Detect which cell encompasses the target text, then output its [x, y] center coordinate. 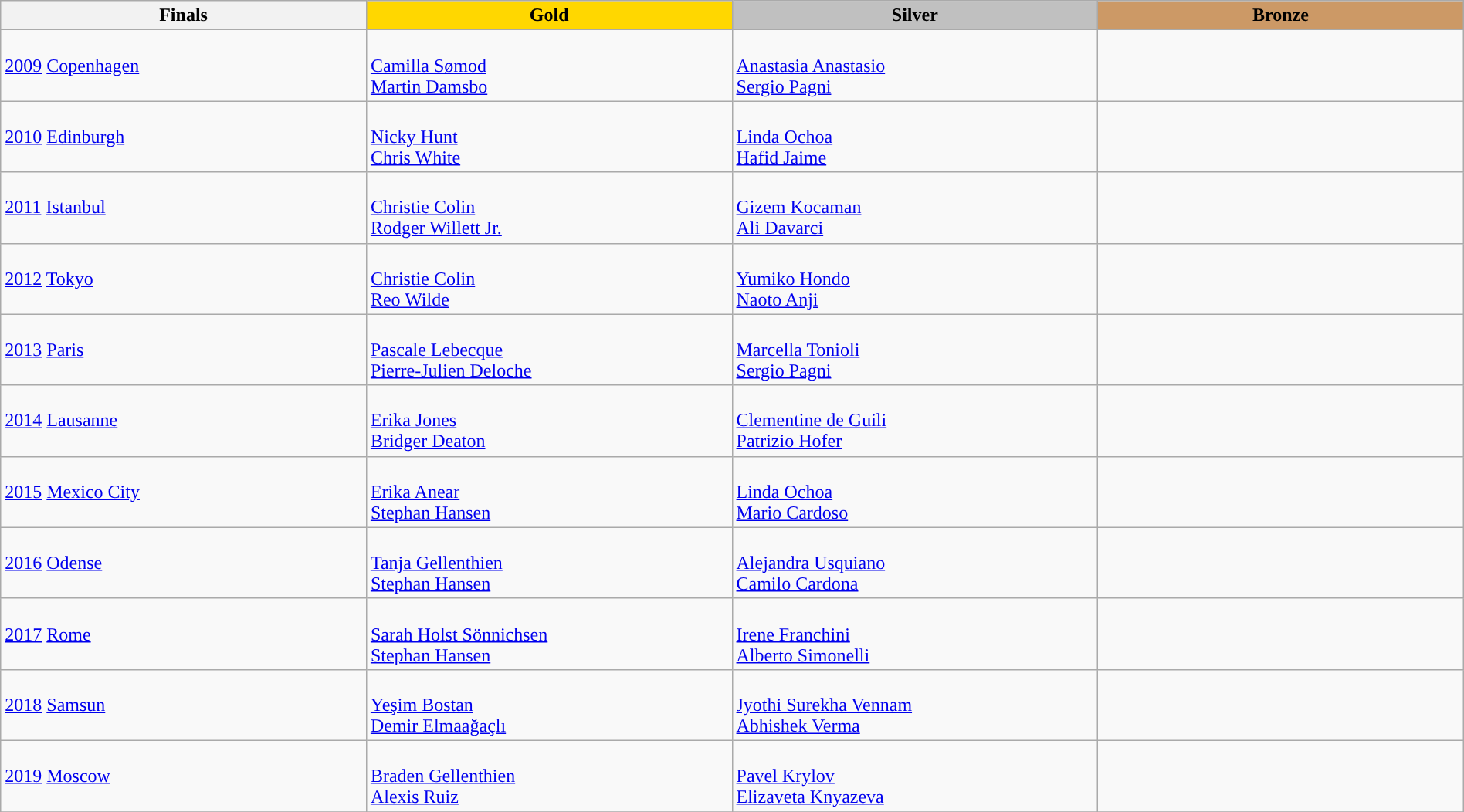
2017 Rome [184, 634]
Linda Ochoa Mario Cardoso [915, 492]
2013 Paris [184, 350]
Nicky Hunt Chris White [549, 137]
2010 Edinburgh [184, 137]
Erika Jones Bridger Deaton [549, 421]
Gold [549, 15]
Tanja Gellenthien Stephan Hansen [549, 563]
2011 Istanbul [184, 208]
Jyothi Surekha Vennam Abhishek Verma [915, 705]
Yumiko Hondo Naoto Anji [915, 279]
Camilla Sømod Martin Damsbo [549, 66]
2015 Mexico City [184, 492]
Sarah Holst Sönnichsen Stephan Hansen [549, 634]
Alejandra Usquiano Camilo Cardona [915, 563]
Braden Gellenthien Alexis Ruiz [549, 776]
Christie Colin Rodger Willett Jr. [549, 208]
Bronze [1281, 15]
Clementine de Guili Patrizio Hofer [915, 421]
Pavel Krylov Elizaveta Knyazeva [915, 776]
2019 Moscow [184, 776]
2014 Lausanne [184, 421]
2018 Samsun [184, 705]
2009 Copenhagen [184, 66]
Silver [915, 15]
Pascale Lebecque Pierre-Julien Deloche [549, 350]
Yeşim Bostan Demir Elmaağaçlı [549, 705]
Anastasia Anastasio Sergio Pagni [915, 66]
Gizem Kocaman Ali Davarci [915, 208]
2016 Odense [184, 563]
Finals [184, 15]
Christie Colin Reo Wilde [549, 279]
2012 Tokyo [184, 279]
Irene Franchini Alberto Simonelli [915, 634]
Marcella Tonioli Sergio Pagni [915, 350]
Erika Anear Stephan Hansen [549, 492]
Linda Ochoa Hafid Jaime [915, 137]
